Extract the [x, y] coordinate from the center of the cell holding the provided text.  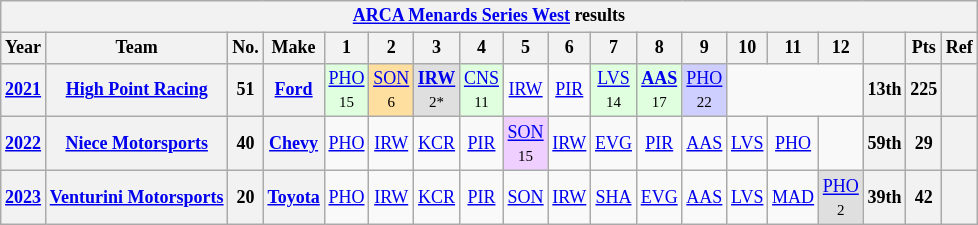
20 [246, 197]
59th [884, 144]
4 [482, 48]
9 [704, 48]
Toyota [294, 197]
8 [659, 48]
PHO15 [346, 90]
Chevy [294, 144]
1 [346, 48]
Venturini Motorsports [136, 197]
IRW2* [437, 90]
225 [924, 90]
CNS11 [482, 90]
ARCA Menards Series West results [489, 16]
11 [794, 48]
Ref [959, 48]
2021 [24, 90]
MAD [794, 197]
6 [570, 48]
Make [294, 48]
SON15 [526, 144]
No. [246, 48]
SHA [614, 197]
2023 [24, 197]
High Point Racing [136, 90]
Team [136, 48]
Pts [924, 48]
PHO22 [704, 90]
PHO2 [840, 197]
SON [526, 197]
39th [884, 197]
AAS17 [659, 90]
5 [526, 48]
7 [614, 48]
51 [246, 90]
3 [437, 48]
LVS14 [614, 90]
40 [246, 144]
2022 [24, 144]
Year [24, 48]
13th [884, 90]
12 [840, 48]
2 [392, 48]
10 [748, 48]
42 [924, 197]
Niece Motorsports [136, 144]
Ford [294, 90]
SON6 [392, 90]
29 [924, 144]
